Locate the cell with the specified text and output its (X, Y) center coordinate. 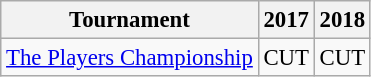
2017 (286, 20)
The Players Championship (130, 58)
Tournament (130, 20)
2018 (342, 20)
